Determine the [X, Y] coordinate at the center of the cell enclosing the given text.  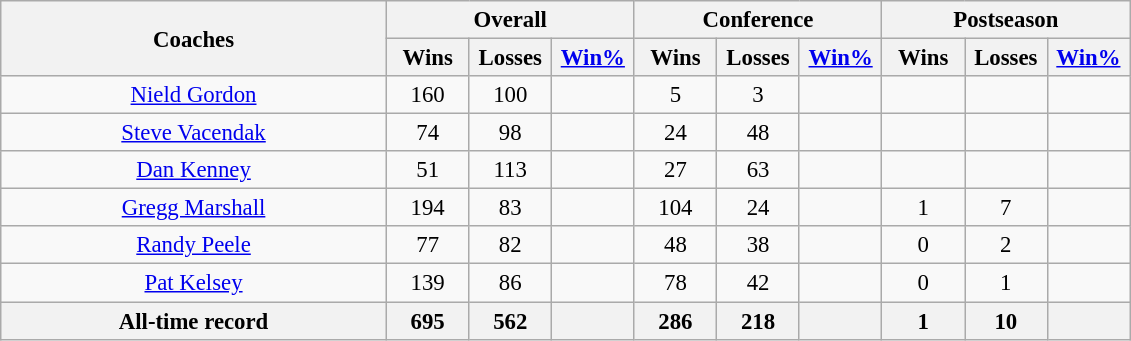
74 [428, 133]
63 [758, 170]
82 [510, 245]
Pat Kelsey [194, 283]
83 [510, 208]
Overall [510, 20]
194 [428, 208]
139 [428, 283]
98 [510, 133]
86 [510, 283]
160 [428, 95]
38 [758, 245]
77 [428, 245]
10 [1006, 321]
27 [676, 170]
3 [758, 95]
104 [676, 208]
Steve Vacendak [194, 133]
695 [428, 321]
286 [676, 321]
Dan Kenney [194, 170]
Randy Peele [194, 245]
2 [1006, 245]
Coaches [194, 38]
5 [676, 95]
Nield Gordon [194, 95]
218 [758, 321]
42 [758, 283]
Gregg Marshall [194, 208]
113 [510, 170]
All-time record [194, 321]
562 [510, 321]
51 [428, 170]
78 [676, 283]
Postseason [1006, 20]
100 [510, 95]
Conference [758, 20]
7 [1006, 208]
